Pinpoint the cell where the given text exists, returning its [X, Y] midpoint coordinate. 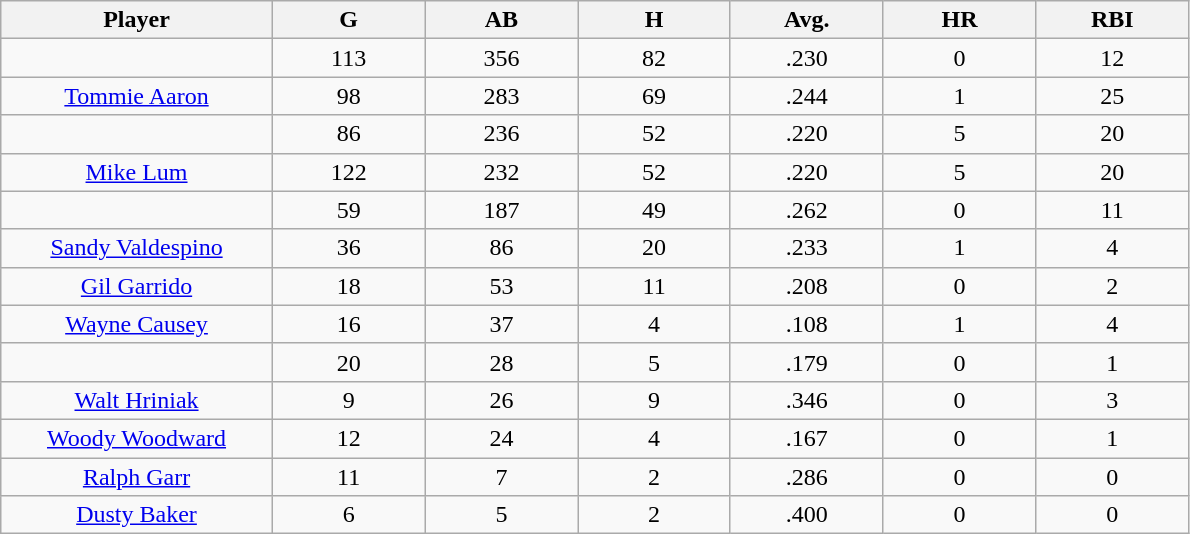
36 [348, 248]
356 [502, 58]
122 [348, 172]
Wayne Causey [137, 324]
.286 [806, 477]
Avg. [806, 20]
25 [1112, 96]
RBI [1112, 20]
.346 [806, 400]
53 [502, 286]
187 [502, 210]
24 [502, 438]
3 [1112, 400]
.167 [806, 438]
Sandy Valdespino [137, 248]
7 [502, 477]
18 [348, 286]
82 [654, 58]
98 [348, 96]
.244 [806, 96]
59 [348, 210]
69 [654, 96]
232 [502, 172]
283 [502, 96]
.262 [806, 210]
6 [348, 515]
26 [502, 400]
Player [137, 20]
236 [502, 134]
Woody Woodward [137, 438]
HR [960, 20]
.230 [806, 58]
.108 [806, 324]
Ralph Garr [137, 477]
37 [502, 324]
Gil Garrido [137, 286]
Mike Lum [137, 172]
.208 [806, 286]
AB [502, 20]
.233 [806, 248]
113 [348, 58]
.400 [806, 515]
G [348, 20]
H [654, 20]
Walt Hriniak [137, 400]
49 [654, 210]
.179 [806, 362]
16 [348, 324]
Dusty Baker [137, 515]
Tommie Aaron [137, 96]
28 [502, 362]
